Extract the [X, Y] coordinate from the center of the cell holding the provided text.  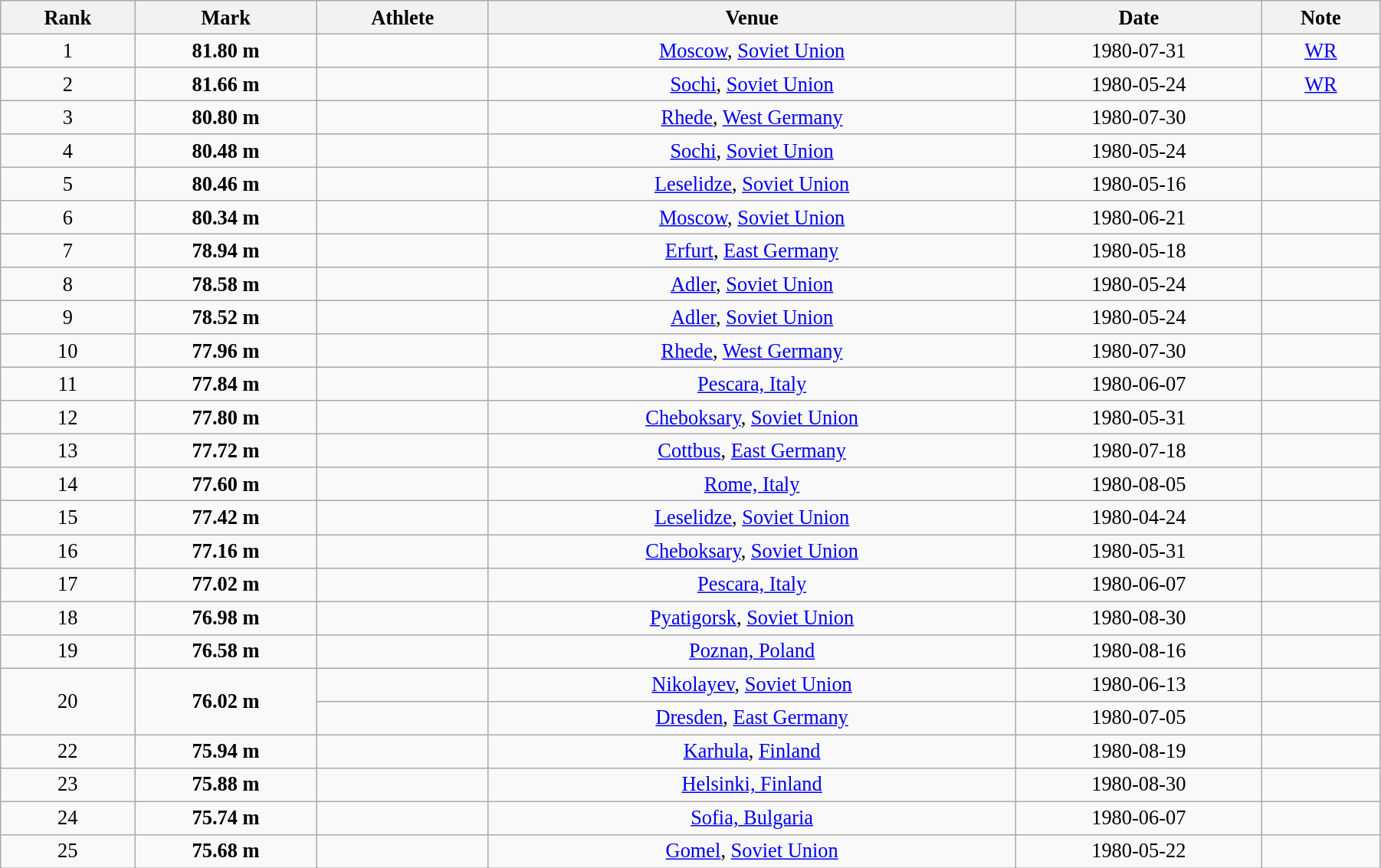
75.74 m [226, 817]
1980-08-16 [1139, 651]
Note [1320, 17]
1980-07-31 [1139, 51]
Poznan, Poland [752, 651]
1980-06-21 [1139, 218]
14 [67, 484]
77.96 m [226, 351]
1980-05-16 [1139, 184]
22 [67, 751]
Gomel, Soviet Union [752, 851]
Pyatigorsk, Soviet Union [752, 617]
1 [67, 51]
16 [67, 551]
Helsinki, Finland [752, 784]
2 [67, 84]
Date [1139, 17]
1980-07-18 [1139, 450]
1980-05-22 [1139, 851]
76.58 m [226, 651]
13 [67, 450]
20 [67, 700]
77.42 m [226, 518]
Cottbus, East Germany [752, 450]
25 [67, 851]
75.68 m [226, 851]
80.46 m [226, 184]
Rank [67, 17]
Nikolayev, Soviet Union [752, 684]
Mark [226, 17]
Sofia, Bulgaria [752, 817]
17 [67, 585]
7 [67, 251]
11 [67, 384]
81.66 m [226, 84]
6 [67, 218]
Dresden, East Germany [752, 718]
8 [67, 284]
Erfurt, East Germany [752, 251]
77.02 m [226, 585]
Athlete [402, 17]
78.58 m [226, 284]
Venue [752, 17]
18 [67, 617]
5 [67, 184]
19 [67, 651]
80.48 m [226, 151]
1980-06-13 [1139, 684]
23 [67, 784]
15 [67, 518]
1980-08-05 [1139, 484]
Rome, Italy [752, 484]
12 [67, 418]
77.80 m [226, 418]
9 [67, 317]
10 [67, 351]
78.94 m [226, 251]
4 [67, 151]
1980-05-18 [1139, 251]
75.88 m [226, 784]
3 [67, 117]
76.02 m [226, 700]
77.16 m [226, 551]
81.80 m [226, 51]
75.94 m [226, 751]
77.60 m [226, 484]
1980-08-19 [1139, 751]
77.72 m [226, 450]
80.34 m [226, 218]
24 [67, 817]
1980-04-24 [1139, 518]
Karhula, Finland [752, 751]
1980-07-05 [1139, 718]
76.98 m [226, 617]
78.52 m [226, 317]
77.84 m [226, 384]
80.80 m [226, 117]
